For the text-containing cell, return its midpoint in [X, Y] coordinate format. 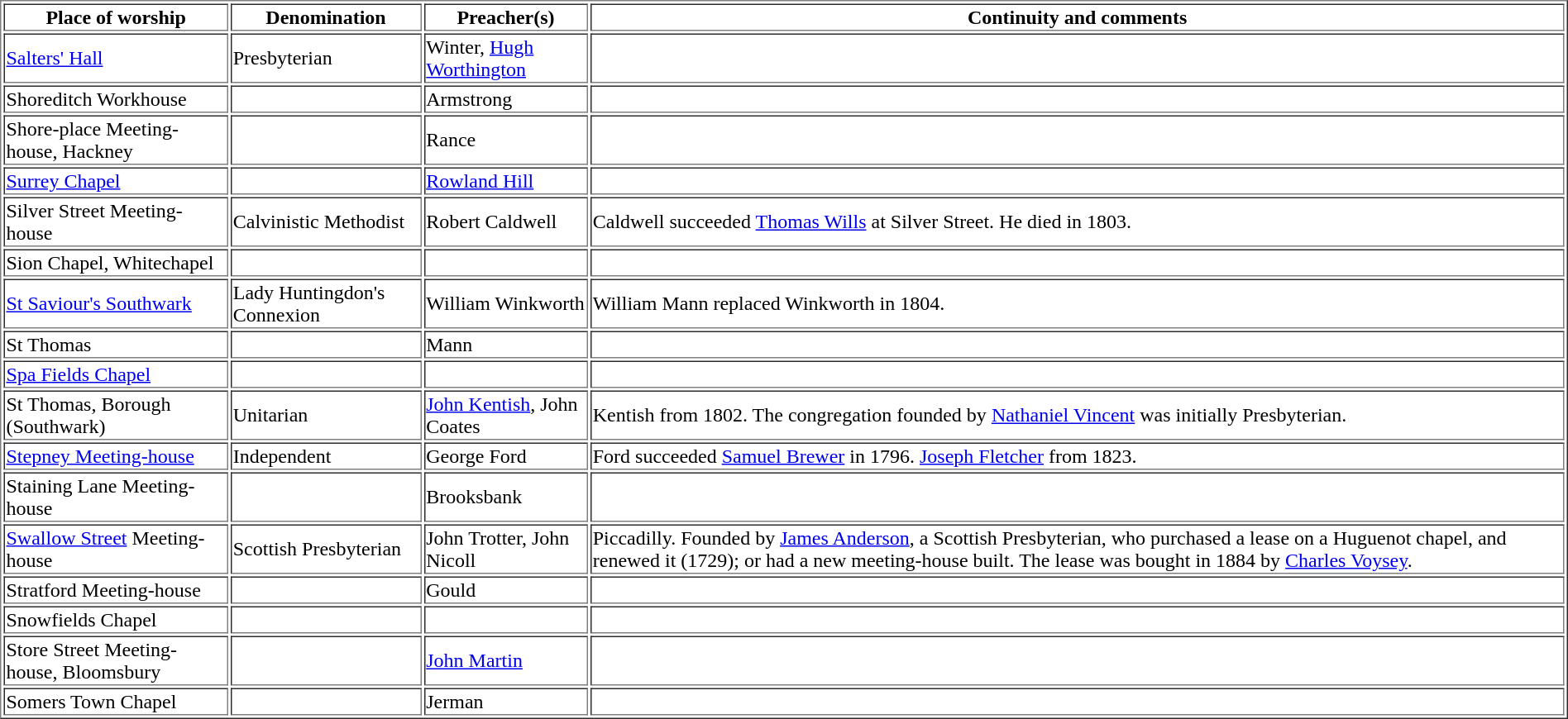
Stepney Meeting-house [116, 456]
Snowfields Chapel [116, 620]
Preacher(s) [505, 17]
Jerman [505, 701]
Stratford Meeting-house [116, 590]
Denomination [326, 17]
Calvinistic Methodist [326, 221]
George Ford [505, 456]
Staining Lane Meeting-house [116, 498]
Caldwell succeeded Thomas Wills at Silver Street. He died in 1803. [1078, 221]
Silver Street Meeting-house [116, 221]
Swallow Street Meeting-house [116, 549]
Spa Fields Chapel [116, 374]
Continuity and comments [1078, 17]
Brooksbank [505, 498]
Mann [505, 344]
Somers Town Chapel [116, 701]
Presbyterian [326, 58]
Scottish Presbyterian [326, 549]
Unitarian [326, 415]
Kentish from 1802. The congregation founded by Nathaniel Vincent was initially Presbyterian. [1078, 415]
Shoreditch Workhouse [116, 99]
William Winkworth [505, 304]
Rance [505, 140]
Winter, Hugh Worthington [505, 58]
Place of worship [116, 17]
John Trotter, John Nicoll [505, 549]
John Martin [505, 661]
John Kentish, John Coates [505, 415]
Sion Chapel, Whitechapel [116, 263]
Surrey Chapel [116, 180]
Robert Caldwell [505, 221]
St Saviour's Southwark [116, 304]
Shore-place Meeting-house, Hackney [116, 140]
Salters' Hall [116, 58]
Ford succeeded Samuel Brewer in 1796. Joseph Fletcher from 1823. [1078, 456]
St Thomas, Borough (Southwark) [116, 415]
Lady Huntingdon's Connexion [326, 304]
Gould [505, 590]
Store Street Meeting-house, Bloomsbury [116, 661]
Rowland Hill [505, 180]
St Thomas [116, 344]
Independent [326, 456]
Armstrong [505, 99]
William Mann replaced Winkworth in 1804. [1078, 304]
